For the text-containing cell, return its midpoint in [X, Y] coordinate format. 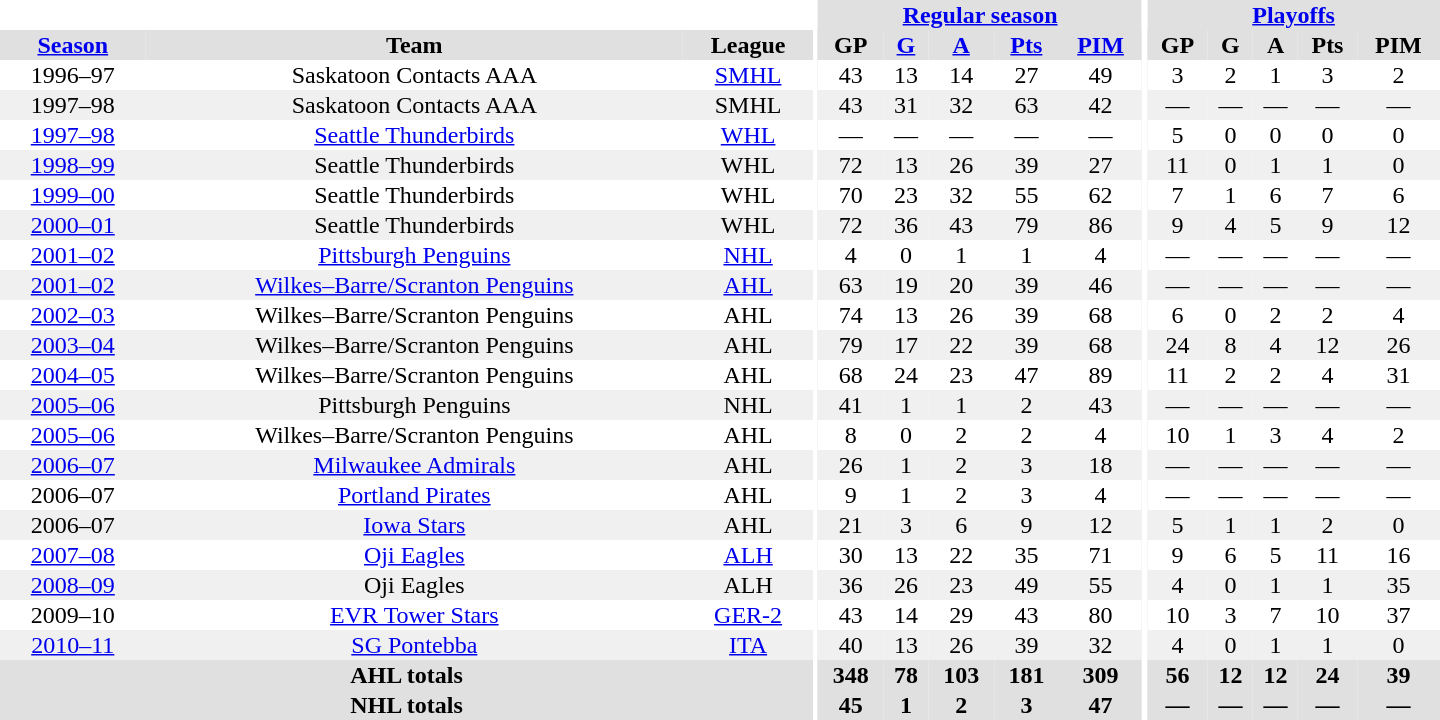
78 [906, 675]
2003–04 [73, 345]
17 [906, 345]
2002–03 [73, 315]
80 [1100, 615]
SG Pontebba [415, 645]
2004–05 [73, 375]
309 [1100, 675]
2009–10 [73, 615]
21 [850, 525]
1999–00 [73, 195]
20 [960, 285]
70 [850, 195]
56 [1178, 675]
181 [1026, 675]
2007–08 [73, 555]
Season [73, 45]
89 [1100, 375]
NHL totals [406, 705]
16 [1398, 555]
74 [850, 315]
Playoffs [1294, 15]
41 [850, 405]
League [748, 45]
Milwaukee Admirals [415, 465]
86 [1100, 225]
19 [906, 285]
37 [1398, 615]
103 [960, 675]
Team [415, 45]
Iowa Stars [415, 525]
2010–11 [73, 645]
1998–99 [73, 165]
Portland Pirates [415, 495]
45 [850, 705]
29 [960, 615]
AHL totals [406, 675]
1996–97 [73, 75]
71 [1100, 555]
18 [1100, 465]
2008–09 [73, 585]
46 [1100, 285]
EVR Tower Stars [415, 615]
40 [850, 645]
2000–01 [73, 225]
42 [1100, 105]
ITA [748, 645]
348 [850, 675]
Regular season [980, 15]
GER-2 [748, 615]
30 [850, 555]
62 [1100, 195]
